Return the [X, Y] coordinate for the center point of the cell that contains the specified text.  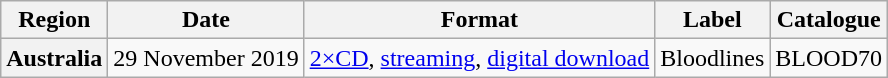
Format [480, 20]
BLOOD70 [829, 58]
Region [54, 20]
Catalogue [829, 20]
Bloodlines [712, 58]
Date [206, 20]
2×CD, streaming, digital download [480, 58]
29 November 2019 [206, 58]
Australia [54, 58]
Label [712, 20]
